For the text-containing cell, return its midpoint in (x, y) coordinate format. 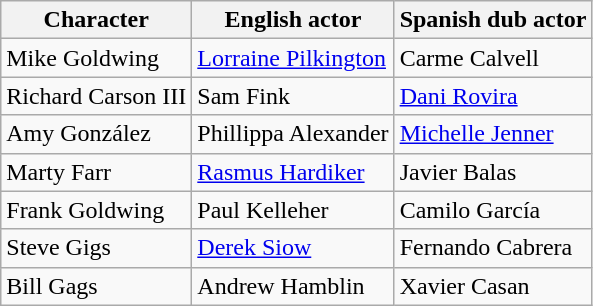
Spanish dub actor (493, 20)
Javier Balas (493, 172)
Fernando Cabrera (493, 248)
Amy González (96, 134)
Richard Carson III (96, 96)
Lorraine Pilkington (293, 58)
Xavier Casan (493, 286)
Sam Fink (293, 96)
Steve Gigs (96, 248)
Camilo García (493, 210)
Paul Kelleher (293, 210)
Carme Calvell (493, 58)
Character (96, 20)
Andrew Hamblin (293, 286)
Dani Rovira (493, 96)
Rasmus Hardiker (293, 172)
Bill Gags (96, 286)
Frank Goldwing (96, 210)
Derek Siow (293, 248)
Michelle Jenner (493, 134)
Mike Goldwing (96, 58)
Marty Farr (96, 172)
English actor (293, 20)
Phillippa Alexander (293, 134)
